Capture the cell that displays the provided text and extract its (X, Y) central coordinate. 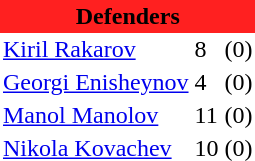
8 (207, 50)
Georgi Enisheynov (96, 82)
11 (207, 116)
Kiril Rakarov (96, 50)
Manol Manolov (96, 116)
4 (207, 82)
